Return the (x, y) coordinate for the center point of the cell that contains the specified text.  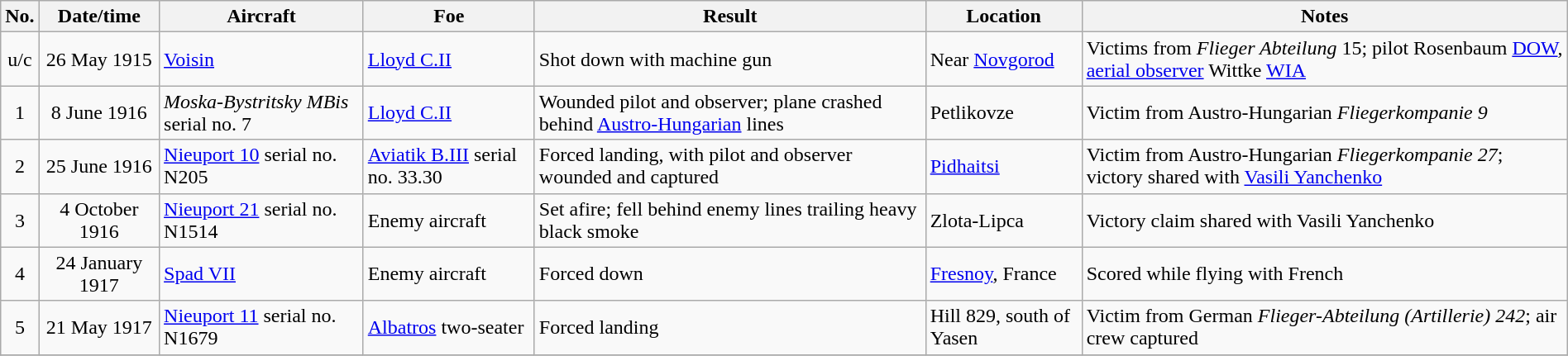
Set afire; fell behind enemy lines trailing heavy black smoke (729, 220)
4 October 1916 (99, 220)
25 June 1916 (99, 167)
Victim from German Flieger-Abteilung (Artillerie) 242; air crew captured (1325, 327)
1 (20, 112)
Wounded pilot and observer; plane crashed behind Austro-Hungarian lines (729, 112)
4 (20, 274)
Petlikovze (1004, 112)
Victims from Flieger Abteilung 15; pilot Rosenbaum DOW, aerial observer Wittke WIA (1325, 59)
Victim from Austro-Hungarian Fliegerkompanie 9 (1325, 112)
Victim from Austro-Hungarian Fliegerkompanie 27; victory shared with Vasili Yanchenko (1325, 167)
Moska-Bystritsky MBis serial no. 7 (261, 112)
Nieuport 11 serial no. N1679 (261, 327)
8 June 1916 (99, 112)
Aviatik B.III serial no. 33.30 (448, 167)
Forced landing (729, 327)
Near Novgorod (1004, 59)
Forced down (729, 274)
Spad VII (261, 274)
Zlota-Lipca (1004, 220)
26 May 1915 (99, 59)
No. (20, 17)
Scored while flying with French (1325, 274)
u/c (20, 59)
Shot down with machine gun (729, 59)
Foe (448, 17)
Voisin (261, 59)
Date/time (99, 17)
Notes (1325, 17)
Hill 829, south of Yasen (1004, 327)
5 (20, 327)
24 January 1917 (99, 274)
Forced landing, with pilot and observer wounded and captured (729, 167)
2 (20, 167)
Location (1004, 17)
Fresnoy, France (1004, 274)
Nieuport 10 serial no. N205 (261, 167)
Aircraft (261, 17)
Albatros two-seater (448, 327)
Nieuport 21 serial no. N1514 (261, 220)
21 May 1917 (99, 327)
Result (729, 17)
3 (20, 220)
Victory claim shared with Vasili Yanchenko (1325, 220)
Pidhaitsi (1004, 167)
